Return (x, y) of the center of cell containing provided text 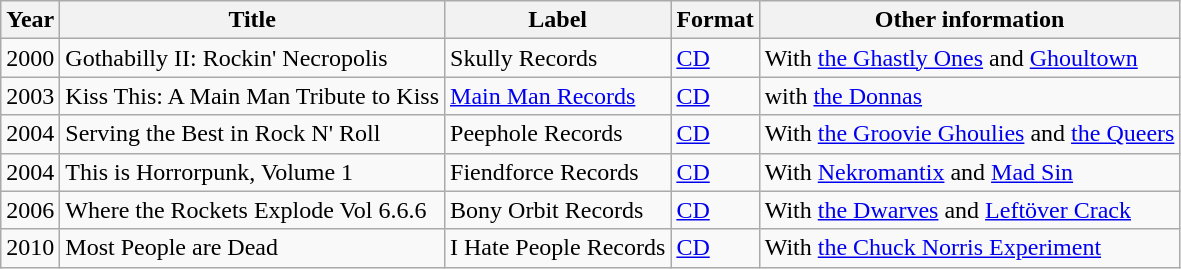
2006 (30, 210)
Year (30, 20)
Fiendforce Records (558, 172)
2003 (30, 96)
Label (558, 20)
Title (252, 20)
With the Groovie Ghoulies and the Queers (970, 134)
With the Dwarves and Leftöver Crack (970, 210)
2010 (30, 248)
Gothabilly II: Rockin' Necropolis (252, 58)
2000 (30, 58)
Most People are Dead (252, 248)
This is Horrorpunk, Volume 1 (252, 172)
Kiss This: A Main Man Tribute to Kiss (252, 96)
With the Chuck Norris Experiment (970, 248)
Serving the Best in Rock N' Roll (252, 134)
Other information (970, 20)
Where the Rockets Explode Vol 6.6.6 (252, 210)
Skully Records (558, 58)
Peephole Records (558, 134)
I Hate People Records (558, 248)
with the Donnas (970, 96)
With the Ghastly Ones and Ghoultown (970, 58)
Format (715, 20)
Bony Orbit Records (558, 210)
Main Man Records (558, 96)
With Nekromantix and Mad Sin (970, 172)
